Determine the [X, Y] coordinate at the center of the cell enclosing the given text.  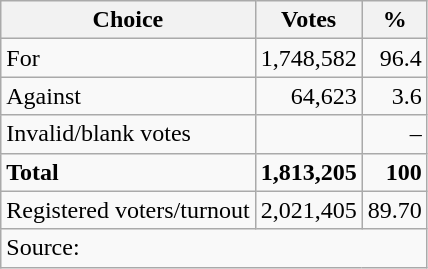
For [128, 58]
Against [128, 96]
Source: [214, 248]
96.4 [394, 58]
– [394, 134]
3.6 [394, 96]
1,813,205 [308, 172]
64,623 [308, 96]
Invalid/blank votes [128, 134]
Total [128, 172]
2,021,405 [308, 210]
1,748,582 [308, 58]
Registered voters/turnout [128, 210]
Choice [128, 20]
% [394, 20]
100 [394, 172]
Votes [308, 20]
89.70 [394, 210]
